Provide the [x, y] coordinate of the cell's center where the given text is located.  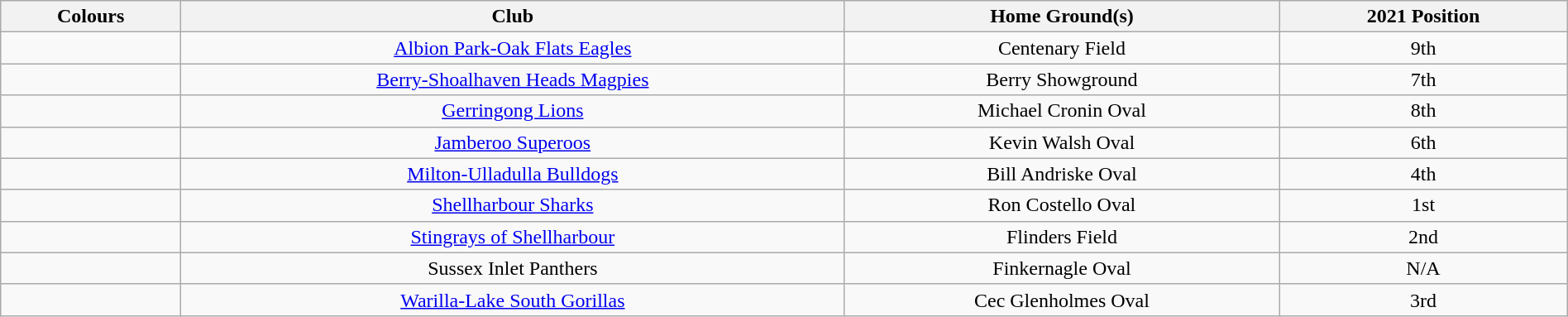
Club [513, 17]
Kevin Walsh Oval [1062, 142]
6th [1423, 142]
Colours [91, 17]
Finkernagle Oval [1062, 268]
2021 Position [1423, 17]
N/A [1423, 268]
4th [1423, 174]
Bill Andriske Oval [1062, 174]
8th [1423, 111]
Albion Park-Oak Flats Eagles [513, 48]
7th [1423, 79]
Ron Costello Oval [1062, 205]
Centenary Field [1062, 48]
Gerringong Lions [513, 111]
Milton-Ulladulla Bulldogs [513, 174]
Shellharbour Sharks [513, 205]
1st [1423, 205]
Home Ground(s) [1062, 17]
3rd [1423, 300]
Stingrays of Shellharbour [513, 237]
9th [1423, 48]
Warilla-Lake South Gorillas [513, 300]
Sussex Inlet Panthers [513, 268]
Berry Showground [1062, 79]
Flinders Field [1062, 237]
Berry-Shoalhaven Heads Magpies [513, 79]
2nd [1423, 237]
Michael Cronin Oval [1062, 111]
Cec Glenholmes Oval [1062, 300]
Jamberoo Superoos [513, 142]
